Detect which cell encompasses the target text, then output its [x, y] center coordinate. 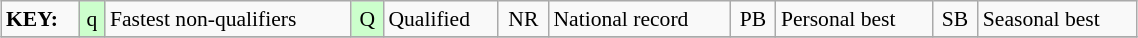
Seasonal best [1058, 19]
KEY: [40, 19]
Q [367, 19]
SB [955, 19]
PB [753, 19]
NR [523, 19]
Qualified [440, 19]
q [92, 19]
National record [639, 19]
Personal best [854, 19]
Fastest non-qualifiers [228, 19]
